For the text-containing cell, return its midpoint in (X, Y) coordinate format. 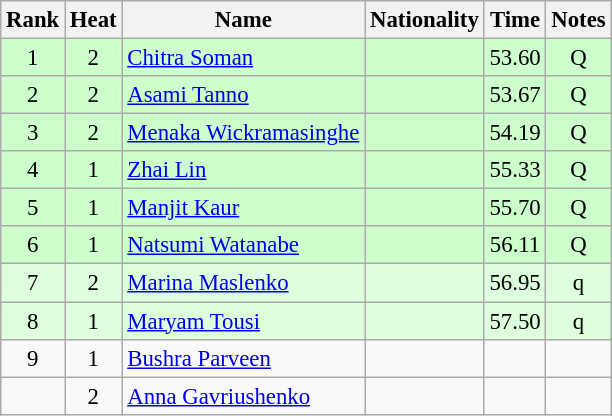
Name (244, 20)
9 (33, 358)
56.11 (515, 245)
6 (33, 245)
Nationality (424, 20)
Rank (33, 20)
54.19 (515, 133)
5 (33, 208)
55.33 (515, 170)
Chitra Soman (244, 58)
Menaka Wickramasinghe (244, 133)
57.50 (515, 321)
53.60 (515, 58)
55.70 (515, 208)
53.67 (515, 95)
Notes (578, 20)
Anna Gavriushenko (244, 396)
Time (515, 20)
Bushra Parveen (244, 358)
3 (33, 133)
8 (33, 321)
4 (33, 170)
Asami Tanno (244, 95)
Zhai Lin (244, 170)
Marina Maslenko (244, 283)
Heat (94, 20)
Natsumi Watanabe (244, 245)
7 (33, 283)
Maryam Tousi (244, 321)
56.95 (515, 283)
Manjit Kaur (244, 208)
